Scan for the cell matching the given text and deliver its (X, Y) coordinate at center. 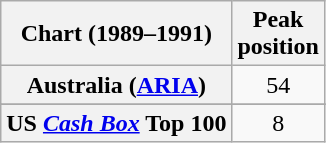
Australia (ARIA) (116, 85)
8 (278, 123)
54 (278, 85)
Chart (1989–1991) (116, 34)
US Cash Box Top 100 (116, 123)
Peakposition (278, 34)
